Provide the [x, y] coordinate of the cell's center where the given text is located.  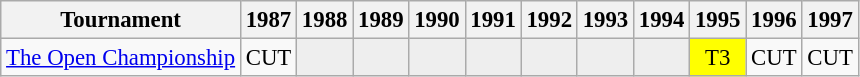
1988 [325, 20]
1991 [493, 20]
1992 [549, 20]
1995 [718, 20]
1990 [437, 20]
1987 [268, 20]
1989 [381, 20]
Tournament [121, 20]
T3 [718, 58]
1994 [661, 20]
The Open Championship [121, 58]
1993 [605, 20]
1997 [830, 20]
1996 [774, 20]
